Identify which cell holds the provided text, then report its (x, y) central coordinate. 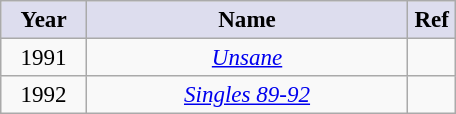
1992 (44, 95)
Unsane (246, 57)
Name (246, 20)
Year (44, 20)
Ref (432, 20)
1991 (44, 57)
Singles 89-92 (246, 95)
